Output the (X, Y) coordinate of the center of the cell containing the given text.  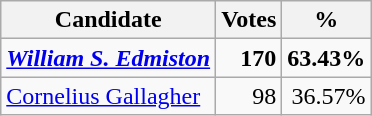
William S. Edmiston (108, 58)
Votes (249, 20)
% (326, 20)
Candidate (108, 20)
170 (249, 58)
36.57% (326, 96)
98 (249, 96)
63.43% (326, 58)
Cornelius Gallagher (108, 96)
